Provide the (x, y) coordinate of the cell's center where the given text is located.  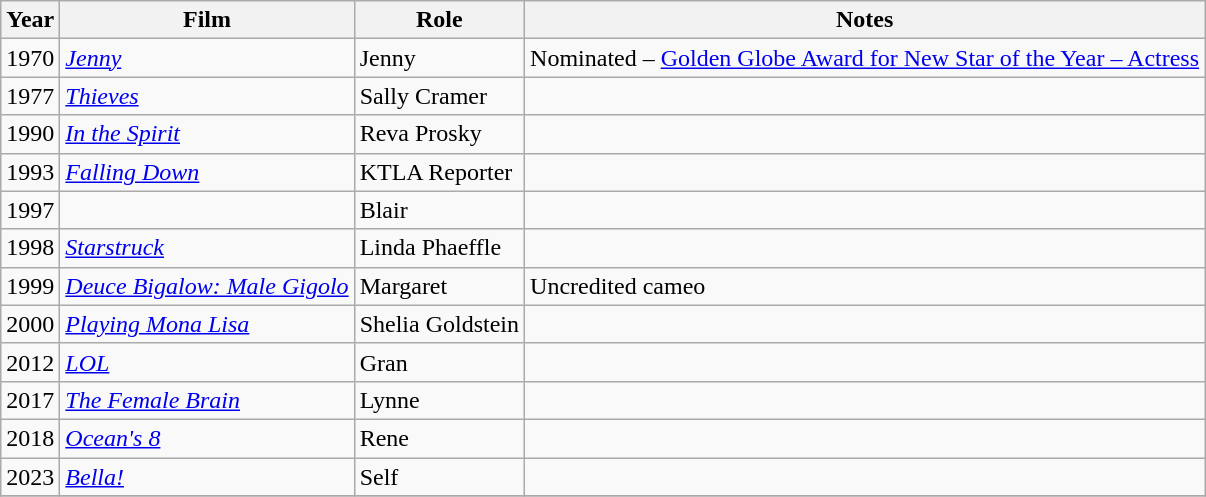
2017 (30, 400)
Lynne (439, 400)
Falling Down (207, 172)
1970 (30, 58)
Playing Mona Lisa (207, 324)
LOL (207, 362)
KTLA Reporter (439, 172)
1993 (30, 172)
Film (207, 20)
2023 (30, 477)
1977 (30, 96)
1990 (30, 134)
1997 (30, 210)
Sally Cramer (439, 96)
Rene (439, 438)
Role (439, 20)
Gran (439, 362)
2012 (30, 362)
Nominated – Golden Globe Award for New Star of the Year – Actress (865, 58)
Notes (865, 20)
Shelia Goldstein (439, 324)
In the Spirit (207, 134)
Thieves (207, 96)
Ocean's 8 (207, 438)
2000 (30, 324)
1999 (30, 286)
Self (439, 477)
Blair (439, 210)
Bella! (207, 477)
The Female Brain (207, 400)
Year (30, 20)
Starstruck (207, 248)
1998 (30, 248)
Deuce Bigalow: Male Gigolo (207, 286)
Margaret (439, 286)
Reva Prosky (439, 134)
Linda Phaeffle (439, 248)
Uncredited cameo (865, 286)
2018 (30, 438)
